Search for the cell housing the specified text and yield its (x, y) center coordinate. 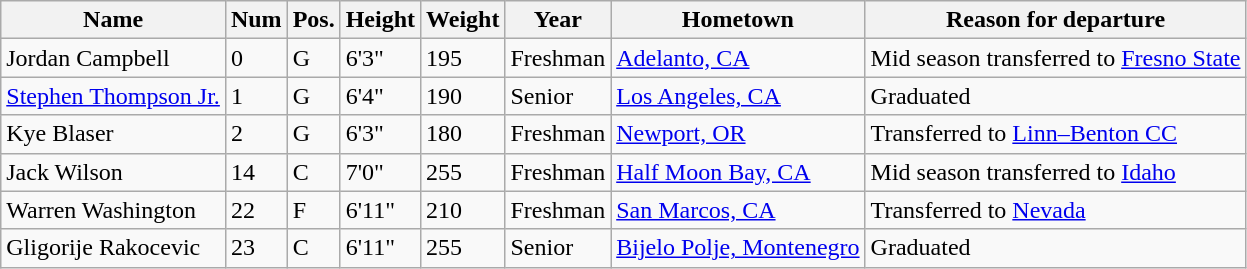
Year (558, 20)
San Marcos, CA (738, 210)
Height (380, 20)
210 (463, 210)
195 (463, 58)
Los Angeles, CA (738, 96)
Warren Washington (114, 210)
2 (256, 134)
Transferred to Nevada (1056, 210)
1 (256, 96)
Num (256, 20)
Adelanto, CA (738, 58)
Mid season transferred to Idaho (1056, 172)
Weight (463, 20)
Mid season transferred to Fresno State (1056, 58)
14 (256, 172)
Half Moon Bay, CA (738, 172)
Pos. (314, 20)
7'0" (380, 172)
Reason for departure (1056, 20)
F (314, 210)
Bijelo Polje, Montenegro (738, 248)
6'4" (380, 96)
Transferred to Linn–Benton CC (1056, 134)
Jordan Campbell (114, 58)
0 (256, 58)
Stephen Thompson Jr. (114, 96)
Newport, OR (738, 134)
180 (463, 134)
Hometown (738, 20)
190 (463, 96)
Jack Wilson (114, 172)
Kye Blaser (114, 134)
Name (114, 20)
22 (256, 210)
Gligorije Rakocevic (114, 248)
23 (256, 248)
